Locate the cell with the specified text and output its [X, Y] center coordinate. 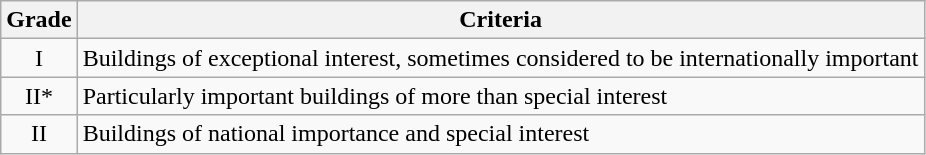
II* [39, 96]
Particularly important buildings of more than special interest [500, 96]
Buildings of national importance and special interest [500, 134]
I [39, 58]
Buildings of exceptional interest, sometimes considered to be internationally important [500, 58]
Criteria [500, 20]
Grade [39, 20]
II [39, 134]
